Pinpoint the cell where the given text exists, returning its [X, Y] midpoint coordinate. 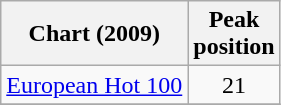
Peakposition [234, 34]
21 [234, 85]
Chart (2009) [94, 34]
European Hot 100 [94, 85]
